Output the (X, Y) coordinate of the center of the cell containing the given text.  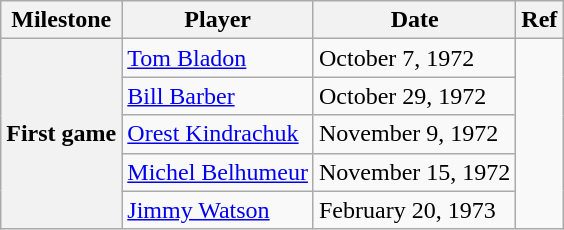
Ref (540, 20)
November 15, 1972 (414, 172)
Player (218, 20)
February 20, 1973 (414, 210)
Michel Belhumeur (218, 172)
Tom Bladon (218, 58)
Date (414, 20)
Bill Barber (218, 96)
Jimmy Watson (218, 210)
November 9, 1972 (414, 134)
October 7, 1972 (414, 58)
Orest Kindrachuk (218, 134)
Milestone (62, 20)
October 29, 1972 (414, 96)
First game (62, 134)
